Extract the [x, y] coordinate from the center of the cell holding the provided text.  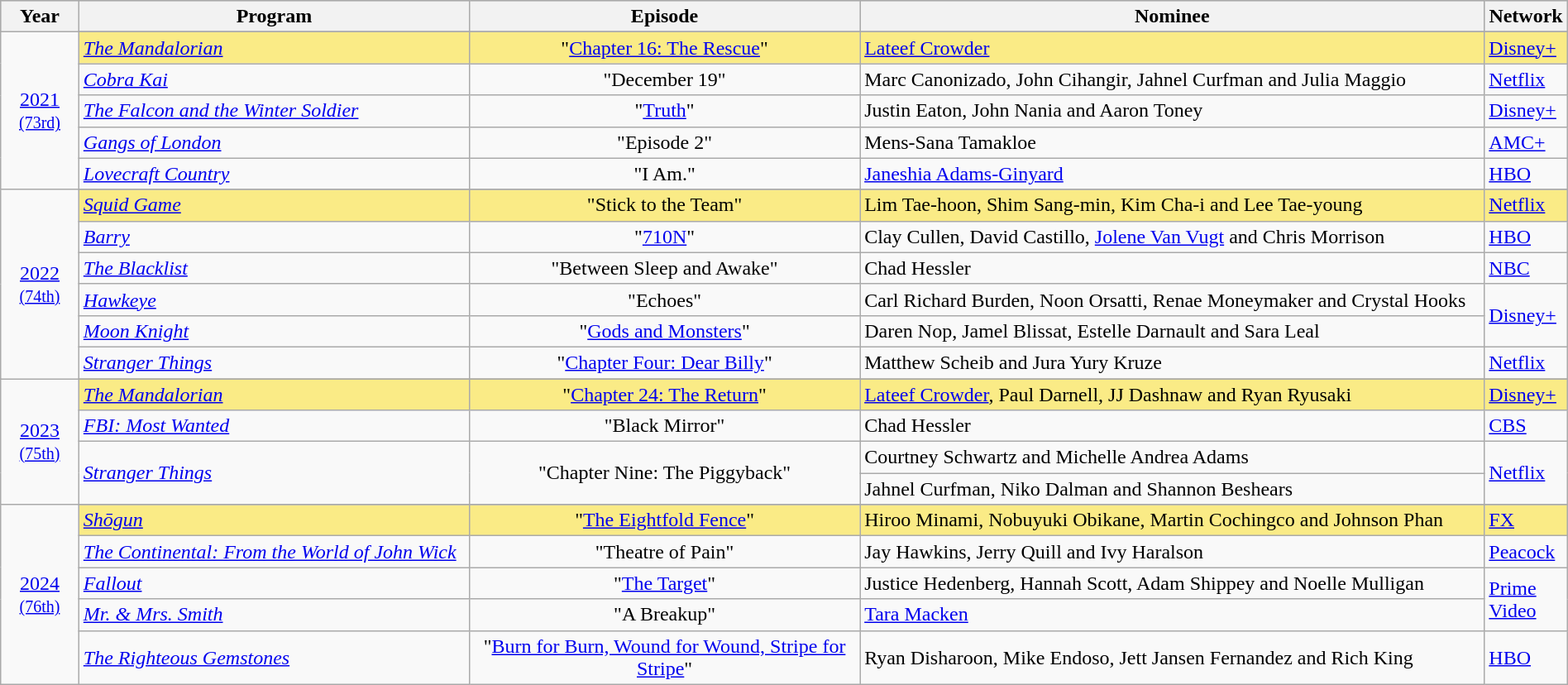
Barry [274, 237]
2023(75th) [40, 442]
"Black Mirror" [664, 426]
Nominee [1173, 17]
2024(76th) [40, 594]
Lateef Crowder [1173, 48]
"Truth" [664, 111]
"Chapter 24: The Return" [664, 395]
Episode [664, 17]
"A Breakup" [664, 615]
"Stick to the Team" [664, 205]
Moon Knight [274, 331]
Clay Cullen, David Castillo, Jolene Van Vugt and Chris Morrison [1173, 237]
Lovecraft Country [274, 174]
Mr. & Mrs. Smith [274, 615]
Carl Richard Burden, Noon Orsatti, Renae Moneymaker and Crystal Hooks [1173, 299]
Squid Game [274, 205]
"Gods and Monsters" [664, 331]
Prime Video [1526, 599]
"Burn for Burn, Wound for Wound, Stripe for Stripe" [664, 657]
Matthew Scheib and Jura Yury Kruze [1173, 362]
The Falcon and the Winter Soldier [274, 111]
"December 19" [664, 79]
Justice Hedenberg, Hannah Scott, Adam Shippey and Noelle Mulligan [1173, 583]
"The Target" [664, 583]
"Between Sleep and Awake" [664, 268]
Lim Tae-hoon, Shim Sang-min, Kim Cha-i and Lee Tae-young [1173, 205]
The Blacklist [274, 268]
"I Am." [664, 174]
"Episode 2" [664, 142]
Tara Macken [1173, 615]
Program [274, 17]
FBI: Most Wanted [274, 426]
Jay Hawkins, Jerry Quill and Ivy Haralson [1173, 552]
Peacock [1526, 552]
Shōgun [274, 520]
FX [1526, 520]
Cobra Kai [274, 79]
Ryan Disharoon, Mike Endoso, Jett Jansen Fernandez and Rich King [1173, 657]
Lateef Crowder, Paul Darnell, JJ Dashnaw and Ryan Ryusaki [1173, 395]
The Righteous Gemstones [274, 657]
Marc Canonizado, John Cihangir, Jahnel Curfman and Julia Maggio [1173, 79]
"Chapter 16: The Rescue" [664, 48]
Year [40, 17]
"The Eightfold Fence" [664, 520]
Mens-Sana Tamakloe [1173, 142]
"Chapter Four: Dear Billy" [664, 362]
2021(73rd) [40, 111]
Janeshia Adams-Ginyard [1173, 174]
The Continental: From the World of John Wick [274, 552]
Hiroo Minami, Nobuyuki Obikane, Martin Cochingco and Johnson Phan [1173, 520]
Network [1526, 17]
"710N" [664, 237]
NBC [1526, 268]
Fallout [274, 583]
Daren Nop, Jamel Blissat, Estelle Darnault and Sara Leal [1173, 331]
Gangs of London [274, 142]
AMC+ [1526, 142]
Justin Eaton, John Nania and Aaron Toney [1173, 111]
"Theatre of Pain" [664, 552]
"Echoes" [664, 299]
"Chapter Nine: The Piggyback" [664, 473]
CBS [1526, 426]
Jahnel Curfman, Niko Dalman and Shannon Beshears [1173, 489]
2022(74th) [40, 284]
Hawkeye [274, 299]
Courtney Schwartz and Michelle Andrea Adams [1173, 457]
